Determine the (X, Y) coordinate at the center of the cell enclosing the given text.  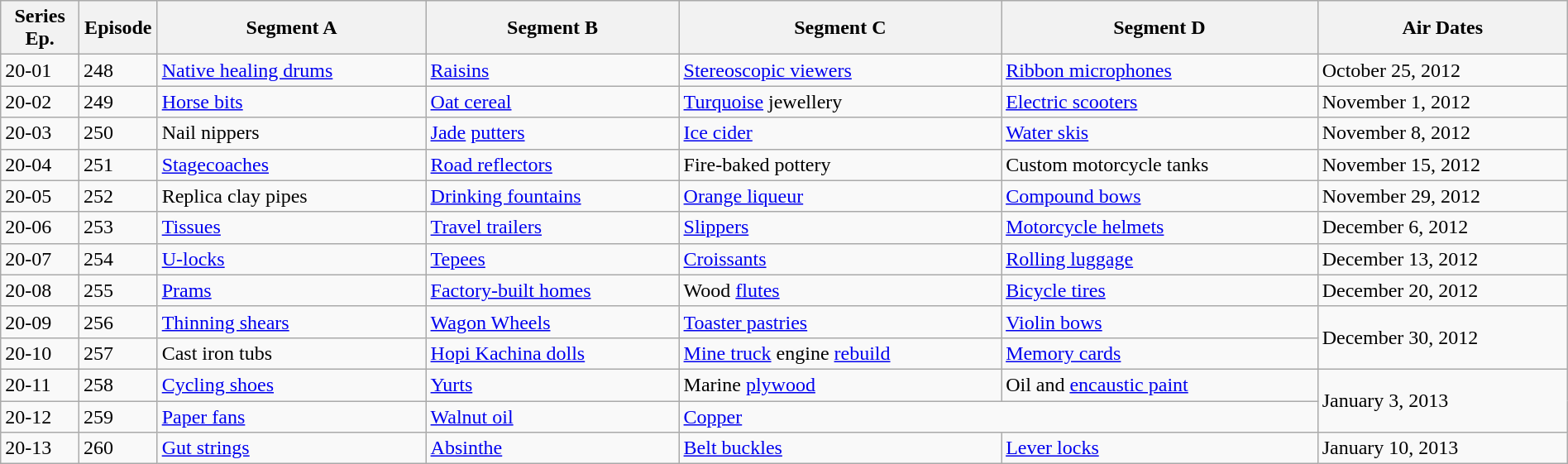
November 29, 2012 (1442, 196)
Lever locks (1159, 448)
Compound bows (1159, 196)
Marine plywood (840, 385)
December 6, 2012 (1442, 227)
254 (117, 259)
January 10, 2013 (1442, 448)
20-05 (40, 196)
Slippers (840, 227)
Stagecoaches (291, 165)
November 1, 2012 (1442, 102)
20-09 (40, 322)
Tissues (291, 227)
Thinning shears (291, 322)
Walnut oil (552, 416)
December 13, 2012 (1442, 259)
Cast iron tubs (291, 353)
258 (117, 385)
Segment A (291, 28)
Replica clay pipes (291, 196)
Travel trailers (552, 227)
November 15, 2012 (1442, 165)
December 20, 2012 (1442, 290)
Yurts (552, 385)
20-07 (40, 259)
Memory cards (1159, 353)
253 (117, 227)
Prams (291, 290)
Tepees (552, 259)
Stereoscopic viewers (840, 70)
Jade putters (552, 133)
20-11 (40, 385)
Segment B (552, 28)
20-02 (40, 102)
Horse bits (291, 102)
Paper fans (291, 416)
Turquoise jewellery (840, 102)
Belt buckles (840, 448)
Segment D (1159, 28)
Episode (117, 28)
20-04 (40, 165)
Bicycle tires (1159, 290)
Series Ep. (40, 28)
Wood flutes (840, 290)
Toaster pastries (840, 322)
Water skis (1159, 133)
January 3, 2013 (1442, 400)
Wagon Wheels (552, 322)
20-08 (40, 290)
257 (117, 353)
250 (117, 133)
Fire-baked pottery (840, 165)
249 (117, 102)
248 (117, 70)
Factory-built homes (552, 290)
Ribbon microphones (1159, 70)
November 8, 2012 (1442, 133)
Segment C (840, 28)
Native healing drums (291, 70)
20-10 (40, 353)
259 (117, 416)
255 (117, 290)
Ice cider (840, 133)
Absinthe (552, 448)
Nail nippers (291, 133)
256 (117, 322)
Orange liqueur (840, 196)
Hopi Kachina dolls (552, 353)
20-03 (40, 133)
Custom motorcycle tanks (1159, 165)
Violin bows (1159, 322)
20-01 (40, 70)
Croissants (840, 259)
251 (117, 165)
Motorcycle helmets (1159, 227)
October 25, 2012 (1442, 70)
260 (117, 448)
Drinking fountains (552, 196)
20-13 (40, 448)
Raisins (552, 70)
Electric scooters (1159, 102)
Copper (998, 416)
Oil and encaustic paint (1159, 385)
20-06 (40, 227)
December 30, 2012 (1442, 337)
Air Dates (1442, 28)
Rolling luggage (1159, 259)
U-locks (291, 259)
Gut strings (291, 448)
Cycling shoes (291, 385)
Mine truck engine rebuild (840, 353)
20-12 (40, 416)
252 (117, 196)
Oat cereal (552, 102)
Road reflectors (552, 165)
